Locate the cell with the specified text and output its (X, Y) center coordinate. 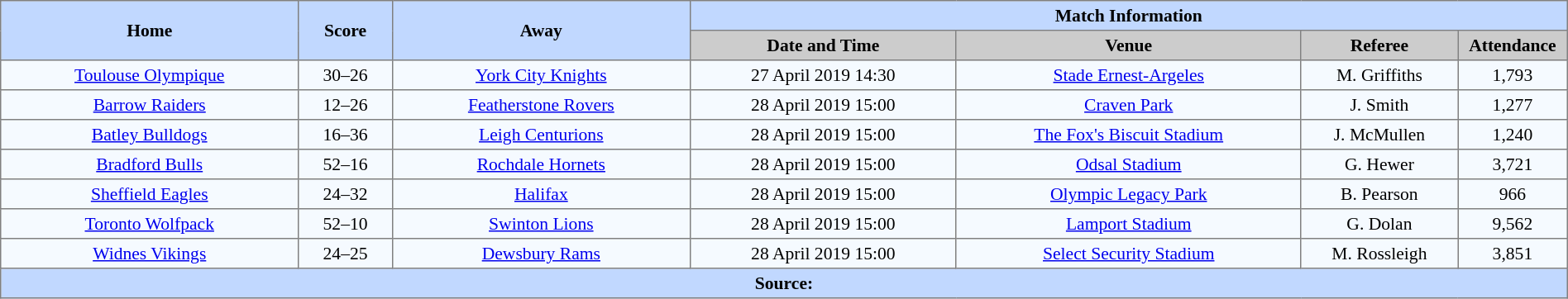
M. Griffiths (1379, 75)
1,793 (1513, 75)
12–26 (346, 105)
M. Rossleigh (1379, 254)
30–26 (346, 75)
1,277 (1513, 105)
Swinton Lions (541, 224)
Toulouse Olympique (150, 75)
Widnes Vikings (150, 254)
Lamport Stadium (1128, 224)
G. Dolan (1379, 224)
The Fox's Biscuit Stadium (1128, 135)
966 (1513, 194)
Rochdale Hornets (541, 164)
Leigh Centurions (541, 135)
Barrow Raiders (150, 105)
Odsal Stadium (1128, 164)
Craven Park (1128, 105)
Attendance (1513, 45)
24–32 (346, 194)
27 April 2019 14:30 (823, 75)
1,240 (1513, 135)
Sheffield Eagles (150, 194)
Featherstone Rovers (541, 105)
16–36 (346, 135)
J. McMullen (1379, 135)
B. Pearson (1379, 194)
J. Smith (1379, 105)
Source: (784, 283)
G. Hewer (1379, 164)
Select Security Stadium (1128, 254)
Halifax (541, 194)
Batley Bulldogs (150, 135)
24–25 (346, 254)
Dewsbury Rams (541, 254)
9,562 (1513, 224)
Stade Ernest-Argeles (1128, 75)
Bradford Bulls (150, 164)
3,721 (1513, 164)
52–10 (346, 224)
3,851 (1513, 254)
York City Knights (541, 75)
Referee (1379, 45)
Away (541, 31)
52–16 (346, 164)
Score (346, 31)
Date and Time (823, 45)
Toronto Wolfpack (150, 224)
Olympic Legacy Park (1128, 194)
Venue (1128, 45)
Match Information (1128, 16)
Home (150, 31)
